Return the (X, Y) coordinate for the center point of the cell that contains the specified text.  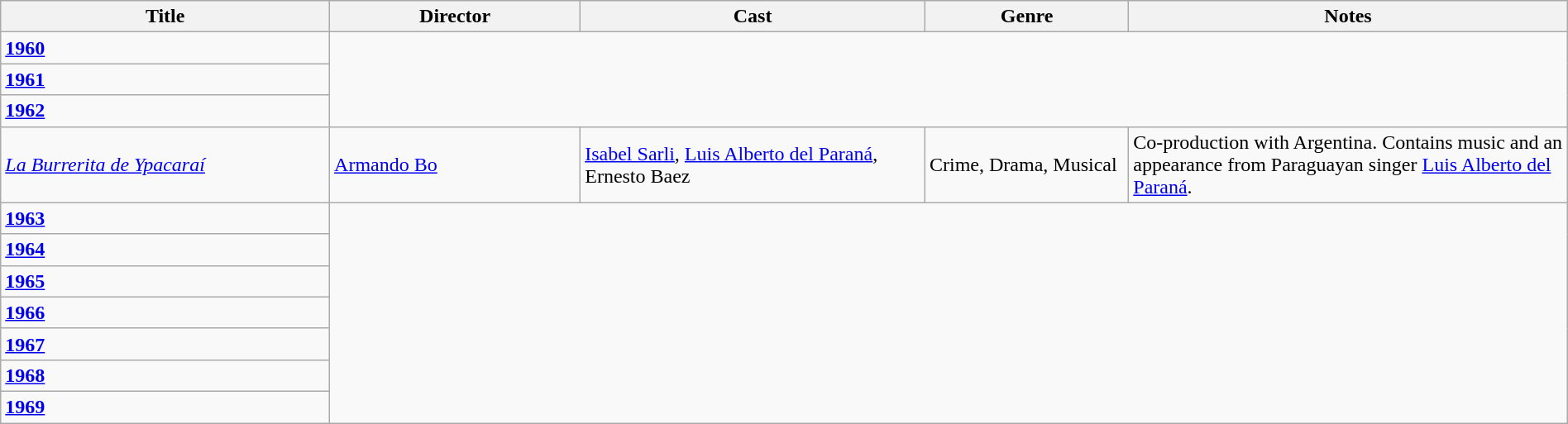
Genre (1026, 17)
1967 (165, 344)
1964 (165, 250)
1969 (165, 407)
1965 (165, 281)
Cast (753, 17)
1966 (165, 312)
Co-production with Argentina. Contains music and an appearance from Paraguayan singer Luis Alberto del Paraná. (1348, 164)
Notes (1348, 17)
Crime, Drama, Musical (1026, 164)
Director (455, 17)
1963 (165, 218)
1968 (165, 375)
La Burrerita de Ypacaraí (165, 164)
1962 (165, 111)
Isabel Sarli, Luis Alberto del Paraná, Ernesto Baez (753, 164)
1961 (165, 79)
Armando Bo (455, 164)
1960 (165, 48)
Title (165, 17)
